Provide the [X, Y] coordinate of the cell's center where the given text is located.  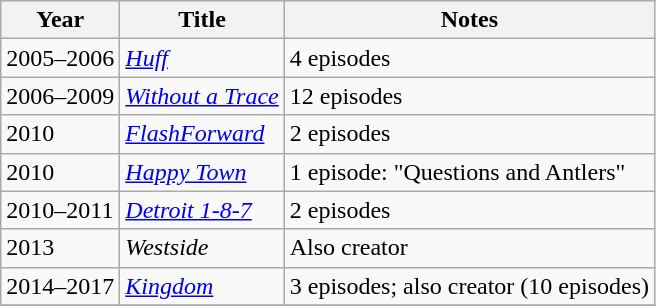
4 episodes [469, 58]
2013 [60, 248]
2005–2006 [60, 58]
1 episode: "Questions and Antlers" [469, 172]
12 episodes [469, 96]
Kingdom [202, 286]
FlashForward [202, 134]
Westside [202, 248]
Notes [469, 20]
Also creator [469, 248]
Huff [202, 58]
2010–2011 [60, 210]
Detroit 1-8-7 [202, 210]
2014–2017 [60, 286]
Title [202, 20]
2006–2009 [60, 96]
Happy Town [202, 172]
Without a Trace [202, 96]
Year [60, 20]
3 episodes; also creator (10 episodes) [469, 286]
